Find where the given text appears and provide that cell's center as (x, y) coordinate. 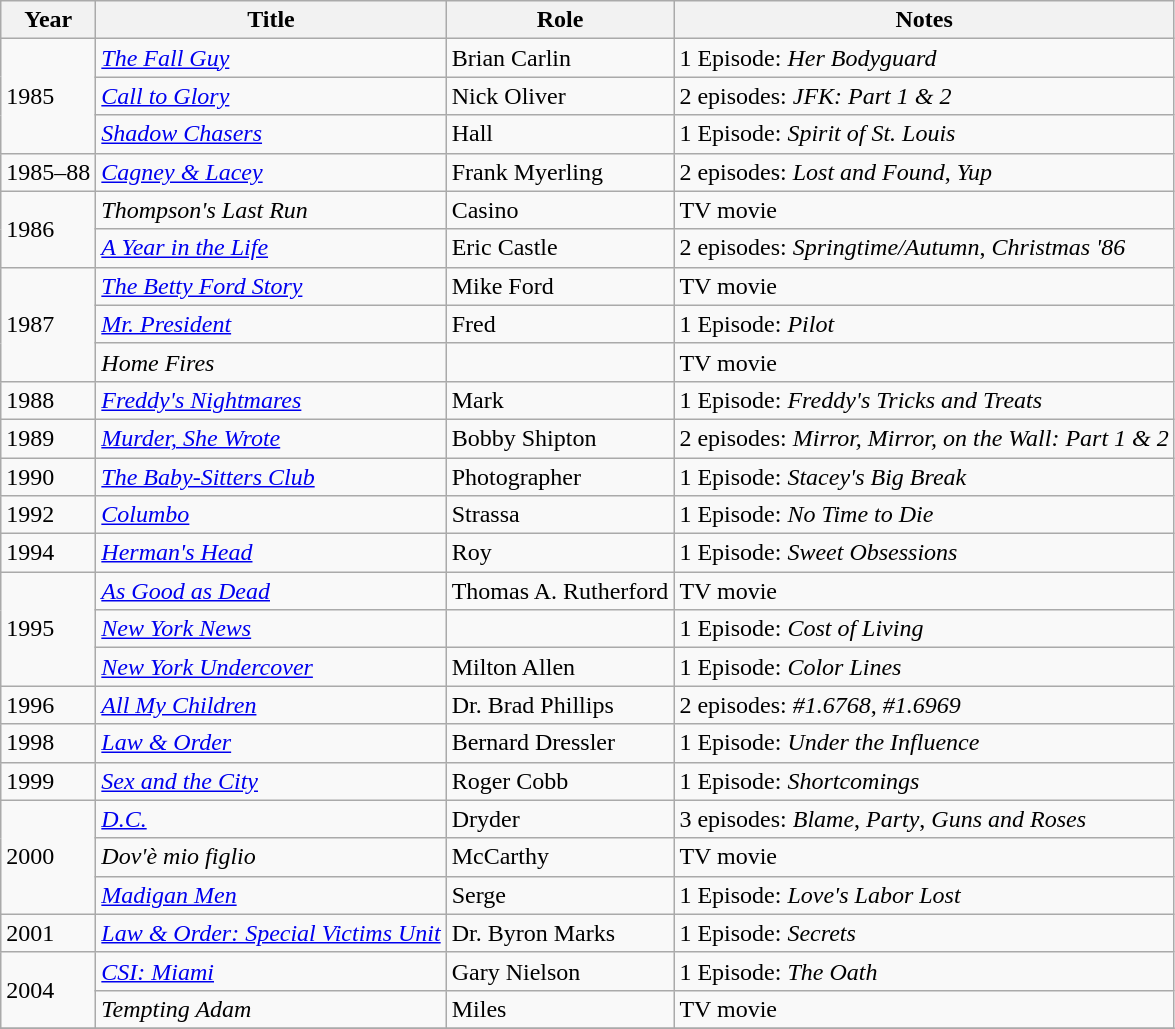
Title (271, 20)
3 episodes: Blame, Party, Guns and Roses (924, 819)
The Baby-Sitters Club (271, 477)
The Fall Guy (271, 58)
Dr. Brad Phillips (560, 705)
The Betty Ford Story (271, 286)
Law & Order (271, 743)
1 Episode: Cost of Living (924, 629)
Brian Carlin (560, 58)
1 Episode: Color Lines (924, 667)
CSI: Miami (271, 971)
Thomas A. Rutherford (560, 591)
Hall (560, 134)
1 Episode: Shortcomings (924, 781)
Dr. Byron Marks (560, 933)
1986 (48, 229)
Miles (560, 1009)
D.C. (271, 819)
Roger Cobb (560, 781)
1 Episode: No Time to Die (924, 515)
Thompson's Last Run (271, 210)
Dov'è mio figlio (271, 857)
1 Episode: Freddy's Tricks and Treats (924, 400)
New York Undercover (271, 667)
As Good as Dead (271, 591)
1988 (48, 400)
2 episodes: Lost and Found, Yup (924, 172)
Fred (560, 324)
1994 (48, 553)
Photographer (560, 477)
Year (48, 20)
1992 (48, 515)
Dryder (560, 819)
Nick Oliver (560, 96)
Home Fires (271, 362)
1995 (48, 629)
2004 (48, 990)
Sex and the City (271, 781)
Mark (560, 400)
1 Episode: Her Bodyguard (924, 58)
A Year in the Life (271, 248)
1987 (48, 324)
Murder, She Wrote (271, 438)
Madigan Men (271, 895)
1985–88 (48, 172)
All My Children (271, 705)
Cagney & Lacey (271, 172)
1 Episode: Spirit of St. Louis (924, 134)
Mike Ford (560, 286)
Strassa (560, 515)
1 Episode: Love's Labor Lost (924, 895)
Notes (924, 20)
New York News (271, 629)
Frank Myerling (560, 172)
2001 (48, 933)
Role (560, 20)
1989 (48, 438)
Casino (560, 210)
Law & Order: Special Victims Unit (271, 933)
2000 (48, 857)
1990 (48, 477)
1 Episode: Under the Influence (924, 743)
2 episodes: #1.6768, #1.6969 (924, 705)
Tempting Adam (271, 1009)
Roy (560, 553)
Bernard Dressler (560, 743)
Call to Glory (271, 96)
Mr. President (271, 324)
1 Episode: Pilot (924, 324)
1 Episode: Secrets (924, 933)
1996 (48, 705)
2 episodes: Springtime/Autumn, Christmas '86 (924, 248)
Milton Allen (560, 667)
Columbo (271, 515)
1 Episode: The Oath (924, 971)
1 Episode: Stacey's Big Break (924, 477)
Bobby Shipton (560, 438)
2 episodes: JFK: Part 1 & 2 (924, 96)
Shadow Chasers (271, 134)
Eric Castle (560, 248)
Freddy's Nightmares (271, 400)
1998 (48, 743)
1 Episode: Sweet Obsessions (924, 553)
1999 (48, 781)
2 episodes: Mirror, Mirror, on the Wall: Part 1 & 2 (924, 438)
1985 (48, 96)
Gary Nielson (560, 971)
Serge (560, 895)
McCarthy (560, 857)
Herman's Head (271, 553)
